Detect which cell encompasses the target text, then output its [X, Y] center coordinate. 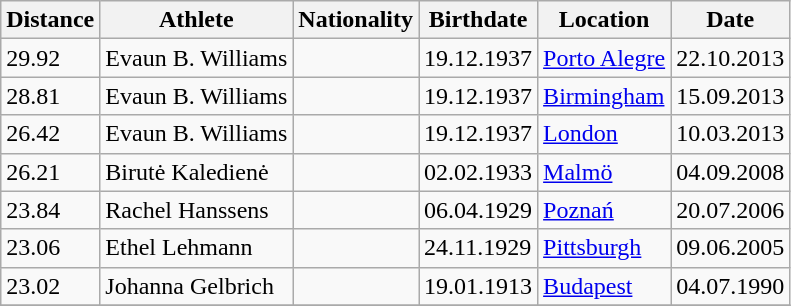
Location [604, 20]
Malmö [604, 172]
Johanna Gelbrich [196, 286]
28.81 [50, 96]
26.21 [50, 172]
Porto Alegre [604, 58]
02.02.1933 [478, 172]
Birmingham [604, 96]
23.84 [50, 210]
Budapest [604, 286]
Distance [50, 20]
Pittsburgh [604, 248]
15.09.2013 [730, 96]
09.06.2005 [730, 248]
10.03.2013 [730, 134]
23.02 [50, 286]
06.04.1929 [478, 210]
Athlete [196, 20]
Nationality [356, 20]
London [604, 134]
Birthdate [478, 20]
26.42 [50, 134]
04.07.1990 [730, 286]
Ethel Lehmann [196, 248]
Birutė Kaledienė [196, 172]
29.92 [50, 58]
04.09.2008 [730, 172]
24.11.1929 [478, 248]
23.06 [50, 248]
20.07.2006 [730, 210]
19.01.1913 [478, 286]
Rachel Hanssens [196, 210]
Date [730, 20]
Poznań [604, 210]
22.10.2013 [730, 58]
